Scan for the cell matching the given text and deliver its [X, Y] coordinate at center. 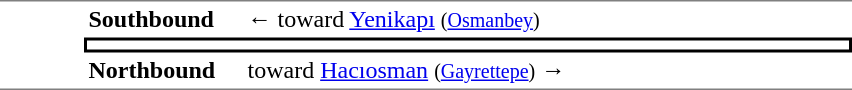
toward Hacıosman (Gayrettepe) → [548, 71]
Southbound [164, 19]
Northbound [164, 71]
← toward Yenikapı (Osmanbey) [548, 19]
